Locate the cell with the specified text and output its [X, Y] center coordinate. 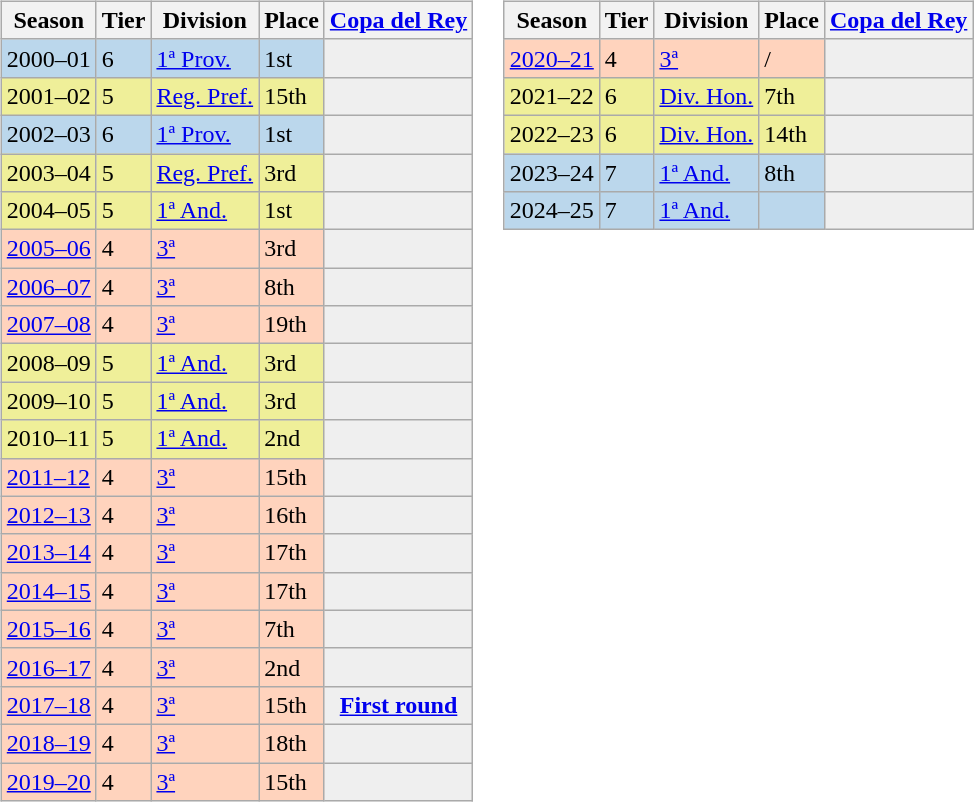
2004–05 [48, 211]
2020–21 [552, 58]
2009–10 [48, 401]
19th [292, 325]
2008–09 [48, 363]
2011–12 [48, 477]
2002–03 [48, 134]
16th [292, 515]
2005–06 [48, 249]
2016–17 [48, 667]
2000–01 [48, 58]
/ [792, 58]
2017–18 [48, 705]
2013–14 [48, 553]
2023–24 [552, 173]
14th [792, 134]
2007–08 [48, 325]
2022–23 [552, 134]
2024–25 [552, 211]
2010–11 [48, 439]
2003–04 [48, 173]
2012–13 [48, 515]
2021–22 [552, 96]
18th [292, 743]
2019–20 [48, 781]
2015–16 [48, 629]
First round [398, 705]
2018–19 [48, 743]
2006–07 [48, 287]
2014–15 [48, 591]
2001–02 [48, 96]
